Search for the cell housing the specified text and yield its (X, Y) center coordinate. 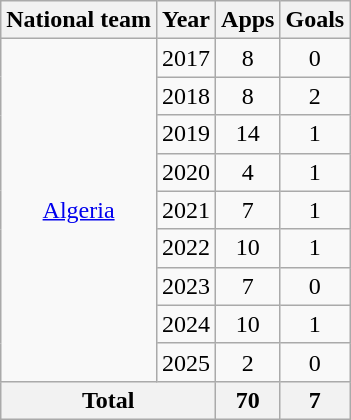
National team (79, 20)
Apps (248, 20)
2018 (186, 96)
2020 (186, 172)
2025 (186, 362)
70 (248, 400)
2021 (186, 210)
2023 (186, 286)
14 (248, 134)
Total (108, 400)
2017 (186, 58)
Algeria (79, 210)
Year (186, 20)
2024 (186, 324)
Goals (315, 20)
2019 (186, 134)
2022 (186, 248)
4 (248, 172)
